Provide the [x, y] coordinate of the cell's center where the given text is located.  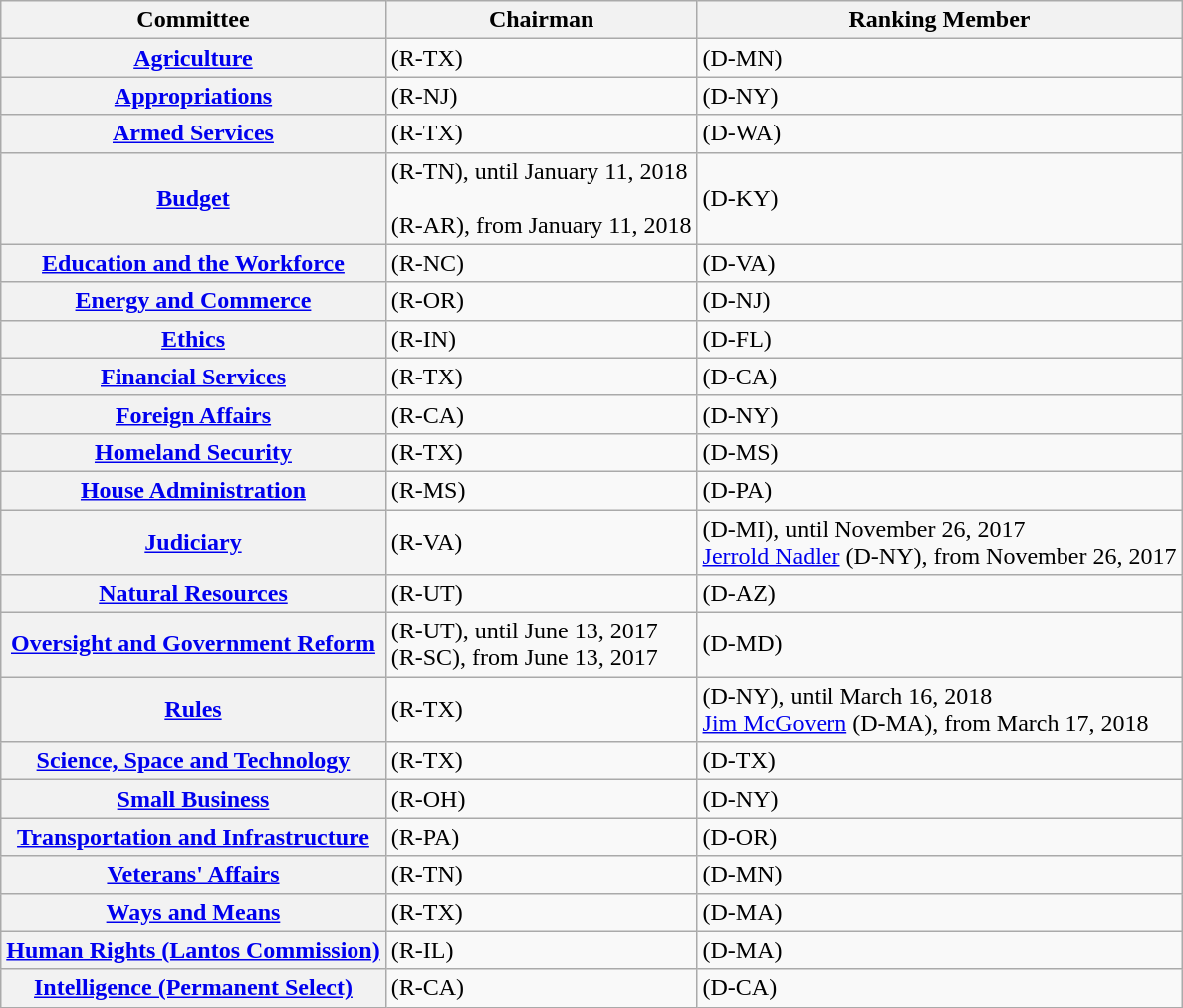
Appropriations [193, 96]
(R-OH) [542, 799]
(D-FL) [940, 339]
(D-NY), until March 16, 2018Jim McGovern (D-MA), from March 17, 2018 [940, 709]
(D-OR) [940, 837]
(R-IN) [542, 339]
Science, Space and Technology [193, 761]
(D-MI), until November 26, 2017Jerrold Nadler (D-NY), from November 26, 2017 [940, 542]
Human Rights (Lantos Commission) [193, 950]
(D-TX) [940, 761]
Financial Services [193, 377]
(D-MS) [940, 452]
Ranking Member [940, 20]
Ethics [193, 339]
(R-OR) [542, 301]
Small Business [193, 799]
(R-TN), until January 11, 2018 (R-AR), from January 11, 2018 [542, 198]
Foreign Affairs [193, 414]
Oversight and Government Reform [193, 645]
Judiciary [193, 542]
(R-TN) [542, 875]
Agriculture [193, 58]
(R-IL) [542, 950]
(R-NJ) [542, 96]
Natural Resources [193, 594]
(D-MD) [940, 645]
Chairman [542, 20]
Rules [193, 709]
House Administration [193, 490]
(R-NC) [542, 263]
(D-KY) [940, 198]
Committee [193, 20]
(R-PA) [542, 837]
(R-VA) [542, 542]
Energy and Commerce [193, 301]
Transportation and Infrastructure [193, 837]
(D-WA) [940, 133]
(D-NJ) [940, 301]
Education and the Workforce [193, 263]
(R-UT) [542, 594]
(R-MS) [542, 490]
(D-PA) [940, 490]
Homeland Security [193, 452]
Ways and Means [193, 912]
Armed Services [193, 133]
Intelligence (Permanent Select) [193, 988]
(D-VA) [940, 263]
Budget [193, 198]
Veterans' Affairs [193, 875]
(R-UT), until June 13, 2017 (R-SC), from June 13, 2017 [542, 645]
(D-AZ) [940, 594]
